Extract the [X, Y] coordinate from the center of the cell holding the provided text.  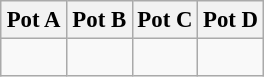
Pot D [231, 20]
Pot A [34, 20]
Pot C [165, 20]
Pot B [99, 20]
